Output the (x, y) coordinate of the center of the cell containing the given text.  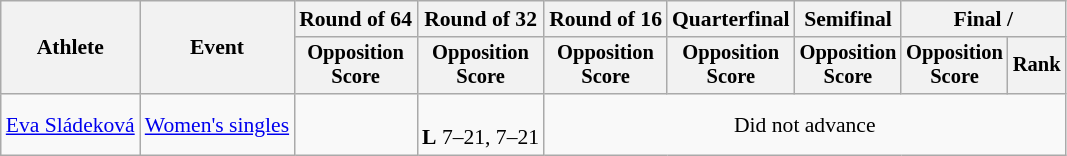
Final / (983, 19)
Event (217, 48)
Did not advance (804, 124)
Round of 64 (356, 19)
Women's singles (217, 124)
Eva Sládeková (70, 124)
Quarterfinal (731, 19)
Round of 32 (480, 19)
Rank (1037, 66)
L 7–21, 7–21 (480, 124)
Athlete (70, 48)
Semifinal (848, 19)
Round of 16 (606, 19)
